From the cell containing the given text, extract its center point as [X, Y] coordinate. 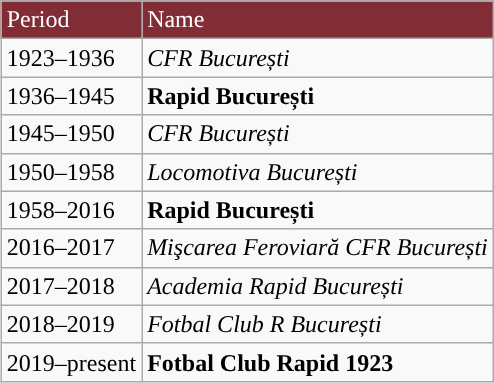
2017–2018 [71, 286]
1923–1936 [71, 58]
1958–2016 [71, 210]
Name [318, 20]
1950–1958 [71, 172]
Fotbal Club Rapid 1923 [318, 362]
Period [71, 20]
Fotbal Club R București [318, 324]
1945–1950 [71, 134]
Locomotiva București [318, 172]
2018–2019 [71, 324]
2019–present [71, 362]
2016–2017 [71, 248]
1936–1945 [71, 96]
Mişcarea Feroviară CFR București [318, 248]
Academia Rapid București [318, 286]
